For the text-containing cell, return its midpoint in (x, y) coordinate format. 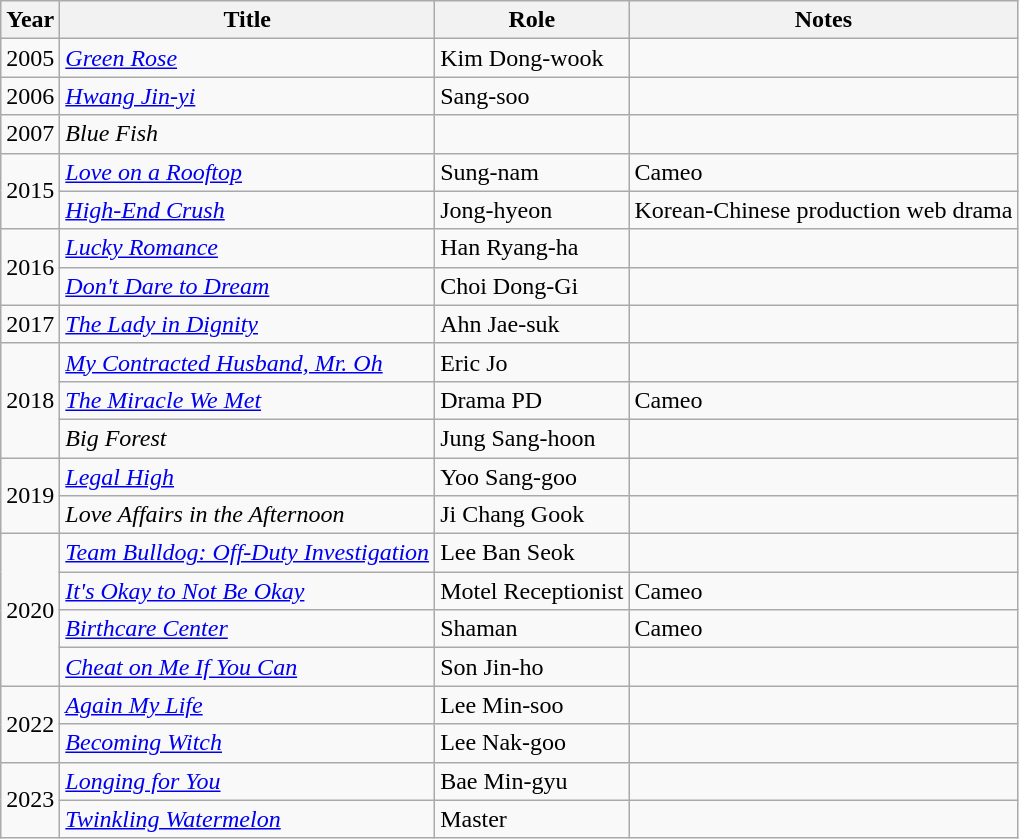
2005 (30, 58)
Becoming Witch (248, 743)
2007 (30, 134)
Year (30, 20)
2023 (30, 800)
The Miracle We Met (248, 400)
Longing for You (248, 781)
Blue Fish (248, 134)
Sang-soo (532, 96)
High-End Crush (248, 210)
Legal High (248, 477)
Don't Dare to Dream (248, 286)
2015 (30, 191)
Drama PD (532, 400)
Twinkling Watermelon (248, 819)
Bae Min-gyu (532, 781)
Eric Jo (532, 362)
Notes (824, 20)
Lucky Romance (248, 248)
Again My Life (248, 705)
It's Okay to Not Be Okay (248, 591)
2018 (30, 400)
2022 (30, 724)
The Lady in Dignity (248, 324)
Hwang Jin-yi (248, 96)
Ahn Jae-suk (532, 324)
Han Ryang-ha (532, 248)
2017 (30, 324)
Shaman (532, 629)
Ji Chang Gook (532, 515)
My Contracted Husband, Mr. Oh (248, 362)
Love Affairs in the Afternoon (248, 515)
Korean-Chinese production web drama (824, 210)
Green Rose (248, 58)
Jung Sang-hoon (532, 438)
Love on a Rooftop (248, 172)
Cheat on Me If You Can (248, 667)
Big Forest (248, 438)
2006 (30, 96)
Yoo Sang-goo (532, 477)
Title (248, 20)
2020 (30, 610)
Choi Dong-Gi (532, 286)
Lee Nak-goo (532, 743)
Jong-hyeon (532, 210)
Motel Receptionist (532, 591)
Kim Dong-wook (532, 58)
2016 (30, 267)
Role (532, 20)
Lee Ban Seok (532, 553)
Son Jin-ho (532, 667)
Lee Min-soo (532, 705)
Birthcare Center (248, 629)
Sung-nam (532, 172)
Team Bulldog: Off-Duty Investigation (248, 553)
2019 (30, 496)
Master (532, 819)
